From the cell containing the given text, extract its center point as [X, Y] coordinate. 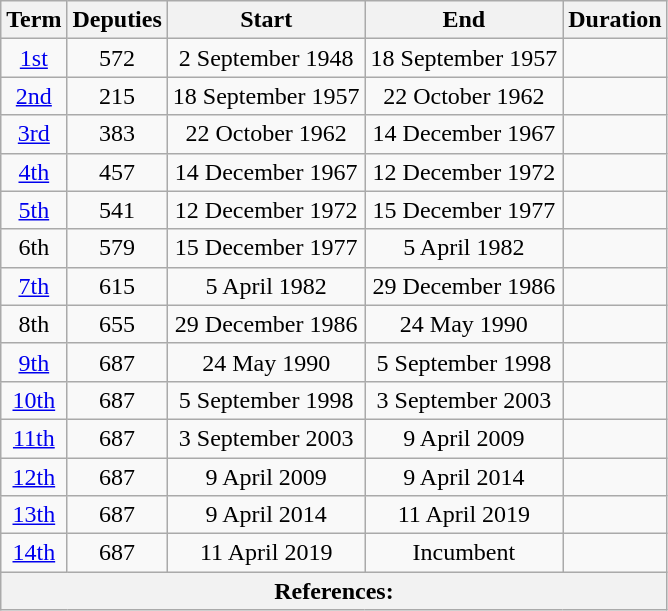
2 September 1948 [266, 58]
11th [34, 438]
215 [117, 96]
1st [34, 58]
6th [34, 248]
References: [334, 591]
655 [117, 324]
7th [34, 286]
13th [34, 515]
12th [34, 477]
2nd [34, 96]
4th [34, 172]
9th [34, 362]
457 [117, 172]
Incumbent [464, 553]
8th [34, 324]
3rd [34, 134]
10th [34, 400]
541 [117, 210]
End [464, 20]
Term [34, 20]
Duration [615, 20]
383 [117, 134]
5th [34, 210]
572 [117, 58]
615 [117, 286]
579 [117, 248]
Start [266, 20]
14th [34, 553]
Deputies [117, 20]
